Output the [X, Y] coordinate of the center of the cell containing the given text.  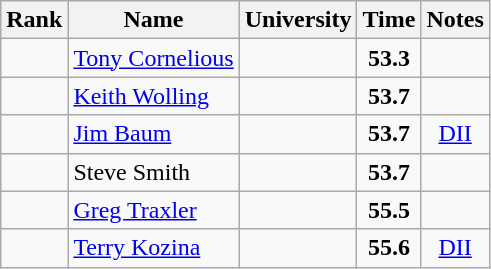
55.5 [389, 210]
Terry Kozina [154, 248]
Jim Baum [154, 134]
University [298, 20]
Rank [34, 20]
55.6 [389, 248]
Tony Cornelious [154, 58]
Greg Traxler [154, 210]
Keith Wolling [154, 96]
Time [389, 20]
Name [154, 20]
Notes [455, 20]
53.3 [389, 58]
Steve Smith [154, 172]
